Find where the given text appears and provide that cell's center as (x, y) coordinate. 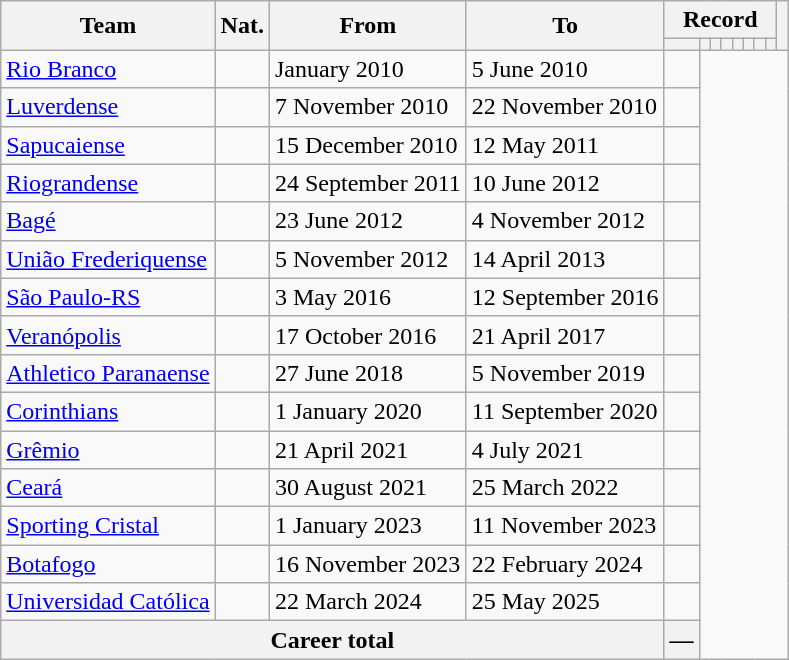
Rio Branco (108, 69)
12 September 2016 (565, 297)
21 April 2017 (565, 335)
Sporting Cristal (108, 526)
Sapucaiense (108, 145)
To (565, 26)
21 April 2021 (368, 449)
Bagé (108, 221)
30 August 2021 (368, 488)
3 May 2016 (368, 297)
23 June 2012 (368, 221)
Universidad Católica (108, 602)
27 June 2018 (368, 373)
1 January 2020 (368, 411)
5 June 2010 (565, 69)
7 November 2010 (368, 107)
11 September 2020 (565, 411)
Luverdense (108, 107)
24 September 2011 (368, 183)
11 November 2023 (565, 526)
22 February 2024 (565, 564)
Botafogo (108, 564)
25 March 2022 (565, 488)
União Frederiquense (108, 259)
Athletico Paranaense (108, 373)
Career total (332, 640)
Grêmio (108, 449)
15 December 2010 (368, 145)
16 November 2023 (368, 564)
From (368, 26)
Team (108, 26)
1 January 2023 (368, 526)
— (682, 640)
January 2010 (368, 69)
Riograndense (108, 183)
Veranópolis (108, 335)
5 November 2012 (368, 259)
10 June 2012 (565, 183)
4 November 2012 (565, 221)
Corinthians (108, 411)
4 July 2021 (565, 449)
5 November 2019 (565, 373)
Ceará (108, 488)
14 April 2013 (565, 259)
Nat. (242, 26)
12 May 2011 (565, 145)
São Paulo-RS (108, 297)
Record (720, 20)
17 October 2016 (368, 335)
25 May 2025 (565, 602)
22 November 2010 (565, 107)
22 March 2024 (368, 602)
